Capture the cell that displays the provided text and extract its (X, Y) central coordinate. 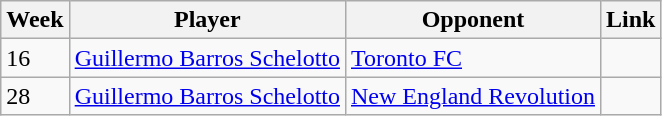
28 (35, 96)
Toronto FC (472, 58)
16 (35, 58)
Player (207, 20)
New England Revolution (472, 96)
Week (35, 20)
Link (631, 20)
Opponent (472, 20)
